Find where the given text appears and provide that cell's center as [x, y] coordinate. 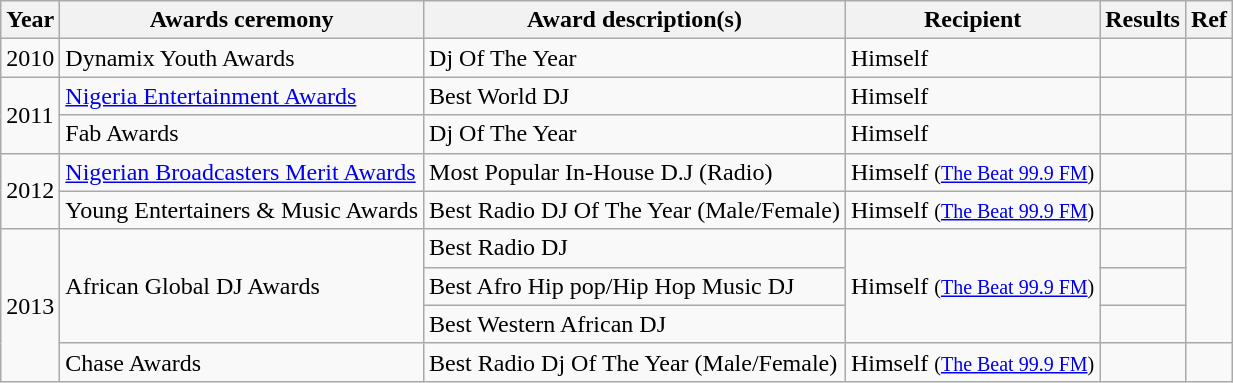
2011 [30, 115]
Best World DJ [635, 96]
2013 [30, 305]
Nigerian Broadcasters Merit Awards [242, 172]
Nigeria Entertainment Awards [242, 96]
Recipient [972, 20]
Best Radio DJ [635, 248]
Award description(s) [635, 20]
Best Afro Hip pop/Hip Hop Music DJ [635, 286]
Ref [1208, 20]
Year [30, 20]
Most Popular In-House D.J (Radio) [635, 172]
Fab Awards [242, 134]
2010 [30, 58]
Best Western African DJ [635, 324]
Chase Awards [242, 362]
Young Entertainers & Music Awards [242, 210]
2012 [30, 191]
Best Radio Dj Of The Year (Male/Female) [635, 362]
Best Radio DJ Of The Year (Male/Female) [635, 210]
Dynamix Youth Awards [242, 58]
African Global DJ Awards [242, 286]
Results [1143, 20]
Awards ceremony [242, 20]
